Detect which cell encompasses the target text, then output its [X, Y] center coordinate. 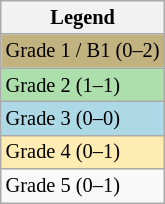
Grade 3 (0–0) [83, 118]
Legend [83, 17]
Grade 1 / B1 (0–2) [83, 51]
Grade 4 (0–1) [83, 152]
Grade 2 (1–1) [83, 85]
Grade 5 (0–1) [83, 186]
